Return [X, Y] of the center of cell containing provided text 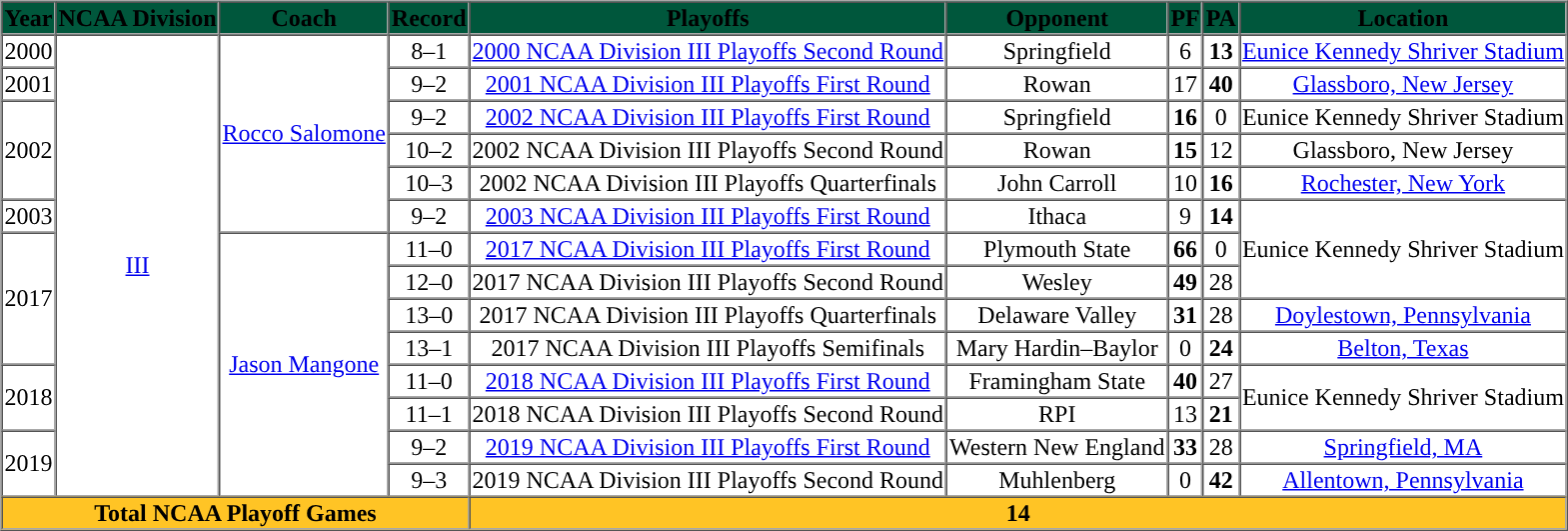
Mary Hardin–Baylor [1057, 348]
2017 NCAA Division III Playoffs Semifinals [709, 348]
8–1 [430, 50]
2002 NCAA Division III Playoffs Second Round [709, 150]
Total NCAA Playoff Games [236, 512]
9–3 [430, 480]
2017 NCAA Division III Playoffs Quarterfinals [709, 314]
2019 NCAA Division III Playoffs First Round [709, 446]
2000 NCAA Division III Playoffs Second Round [709, 50]
NCAA Division [138, 18]
10–2 [430, 150]
Muhlenberg [1057, 480]
2001 NCAA Division III Playoffs First Round [709, 84]
Coach [304, 18]
PA [1221, 18]
31 [1185, 314]
Rochester, New York [1403, 182]
6 [1185, 50]
21 [1221, 414]
2017 NCAA Division III Playoffs First Round [709, 248]
15 [1185, 150]
13–0 [430, 314]
Springfield, MA [1403, 446]
66 [1185, 248]
Wesley [1057, 282]
III [138, 265]
Location [1403, 18]
Doylestown, Pennsylvania [1403, 314]
10 [1185, 182]
2003 [29, 216]
Record [430, 18]
42 [1221, 480]
2018 NCAA Division III Playoffs First Round [709, 380]
2019 [29, 463]
9 [1185, 216]
Allentown, Pennsylvania [1403, 480]
2002 NCAA Division III Playoffs Quarterfinals [709, 182]
Playoffs [709, 18]
Western New England [1057, 446]
27 [1221, 380]
2017 NCAA Division III Playoffs Second Round [709, 282]
2017 [29, 298]
13–1 [430, 348]
Delaware Valley [1057, 314]
Rocco Salomone [304, 133]
PF [1185, 18]
2019 NCAA Division III Playoffs Second Round [709, 480]
2000 [29, 50]
12 [1221, 150]
Opponent [1057, 18]
John Carroll [1057, 182]
2003 NCAA Division III Playoffs First Round [709, 216]
2002 [29, 150]
Belton, Texas [1403, 348]
2002 NCAA Division III Playoffs First Round [709, 116]
2018 [29, 397]
Jason Mangone [304, 364]
RPI [1057, 414]
Year [29, 18]
Framingham State [1057, 380]
2018 NCAA Division III Playoffs Second Round [709, 414]
10–3 [430, 182]
17 [1185, 84]
12–0 [430, 282]
49 [1185, 282]
Plymouth State [1057, 248]
2001 [29, 84]
11–1 [430, 414]
33 [1185, 446]
24 [1221, 348]
Ithaca [1057, 216]
